Determine the [x, y] coordinate at the center of the cell enclosing the given text.  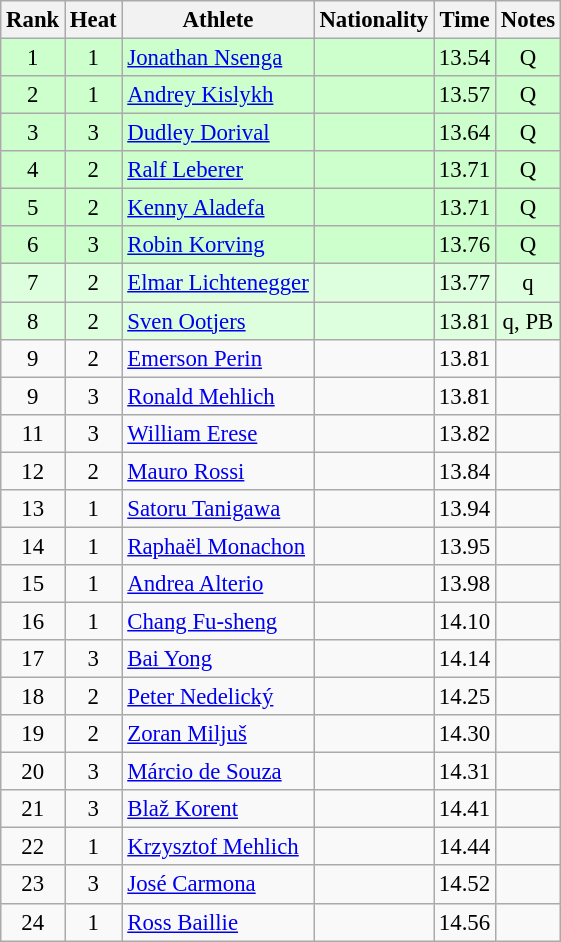
13 [33, 509]
14.25 [465, 697]
14 [33, 546]
Dudley Dorival [218, 133]
13.54 [465, 58]
José Carmona [218, 885]
24 [33, 922]
14.30 [465, 734]
Nationality [374, 20]
13.82 [465, 433]
Time [465, 20]
Mauro Rossi [218, 471]
15 [33, 584]
William Erese [218, 433]
Notes [528, 20]
Andrea Alterio [218, 584]
Márcio de Souza [218, 772]
Ronald Mehlich [218, 396]
5 [33, 208]
17 [33, 659]
19 [33, 734]
14.56 [465, 922]
13.64 [465, 133]
Peter Nedelický [218, 697]
14.10 [465, 621]
21 [33, 809]
13.76 [465, 245]
13.77 [465, 283]
Ralf Leberer [218, 170]
Jonathan Nsenga [218, 58]
Krzysztof Mehlich [218, 847]
8 [33, 321]
Blaž Korent [218, 809]
6 [33, 245]
23 [33, 885]
Zoran Miljuš [218, 734]
Heat [94, 20]
13.94 [465, 509]
q [528, 283]
14.52 [465, 885]
14.41 [465, 809]
q, PB [528, 321]
14.31 [465, 772]
13.98 [465, 584]
22 [33, 847]
14.14 [465, 659]
Robin Korving [218, 245]
Satoru Tanigawa [218, 509]
13.95 [465, 546]
Ross Baillie [218, 922]
4 [33, 170]
18 [33, 697]
Elmar Lichtenegger [218, 283]
Athlete [218, 20]
Raphaël Monachon [218, 546]
11 [33, 433]
Kenny Aladefa [218, 208]
Andrey Kislykh [218, 95]
Rank [33, 20]
16 [33, 621]
Bai Yong [218, 659]
13.84 [465, 471]
Emerson Perin [218, 358]
Sven Ootjers [218, 321]
Chang Fu-sheng [218, 621]
20 [33, 772]
12 [33, 471]
13.57 [465, 95]
7 [33, 283]
14.44 [465, 847]
